Search for the cell housing the specified text and yield its [x, y] center coordinate. 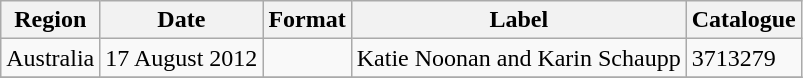
Katie Noonan and Karin Schaupp [518, 58]
3713279 [744, 58]
Catalogue [744, 20]
17 August 2012 [182, 58]
Date [182, 20]
Region [50, 20]
Format [307, 20]
Label [518, 20]
Australia [50, 58]
